Identify which cell holds the provided text, then report its (x, y) central coordinate. 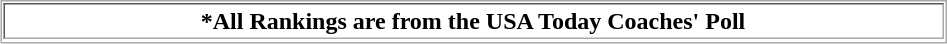
*All Rankings are from the USA Today Coaches' Poll (473, 21)
